Pinpoint the cell where the given text exists, returning its [x, y] midpoint coordinate. 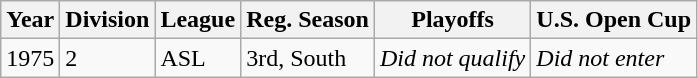
League [198, 20]
1975 [30, 58]
2 [108, 58]
3rd, South [308, 58]
U.S. Open Cup [614, 20]
Playoffs [452, 20]
Did not enter [614, 58]
ASL [198, 58]
Year [30, 20]
Division [108, 20]
Reg. Season [308, 20]
Did not qualify [452, 58]
